Return (X, Y) of the center of cell containing provided text 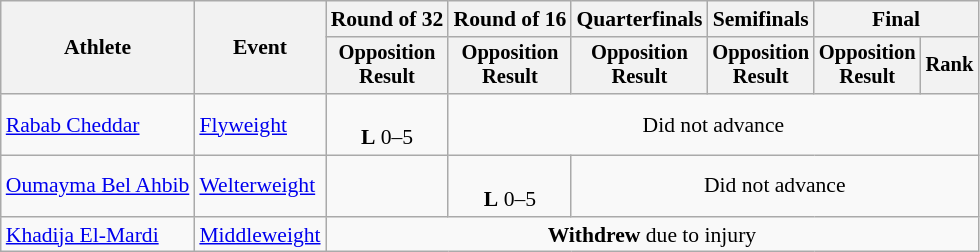
Athlete (98, 48)
Oumayma Bel Ahbib (98, 186)
Round of 32 (388, 19)
Final (896, 19)
Rabab Cheddar (98, 124)
Round of 16 (510, 19)
Rank (950, 66)
Flyweight (260, 124)
Welterweight (260, 186)
Quarterfinals (639, 19)
Semifinals (760, 19)
Event (260, 48)
